Capture the cell that displays the provided text and extract its (x, y) central coordinate. 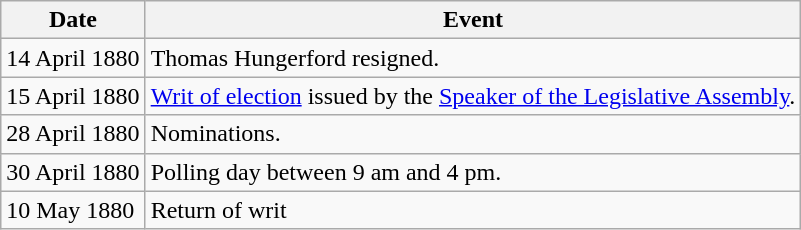
30 April 1880 (73, 172)
Nominations. (473, 134)
15 April 1880 (73, 96)
10 May 1880 (73, 210)
Date (73, 20)
Writ of election issued by the Speaker of the Legislative Assembly. (473, 96)
Thomas Hungerford resigned. (473, 58)
Return of writ (473, 210)
Polling day between 9 am and 4 pm. (473, 172)
28 April 1880 (73, 134)
Event (473, 20)
14 April 1880 (73, 58)
